Provide the (X, Y) coordinate of the cell's center where the given text is located.  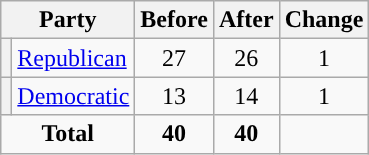
Democratic (74, 96)
Change (324, 20)
27 (174, 58)
13 (174, 96)
Before (174, 20)
14 (246, 96)
Republican (74, 58)
After (246, 20)
26 (246, 58)
Total (68, 134)
Party (68, 20)
